Extract the [X, Y] coordinate from the center of the cell holding the provided text.  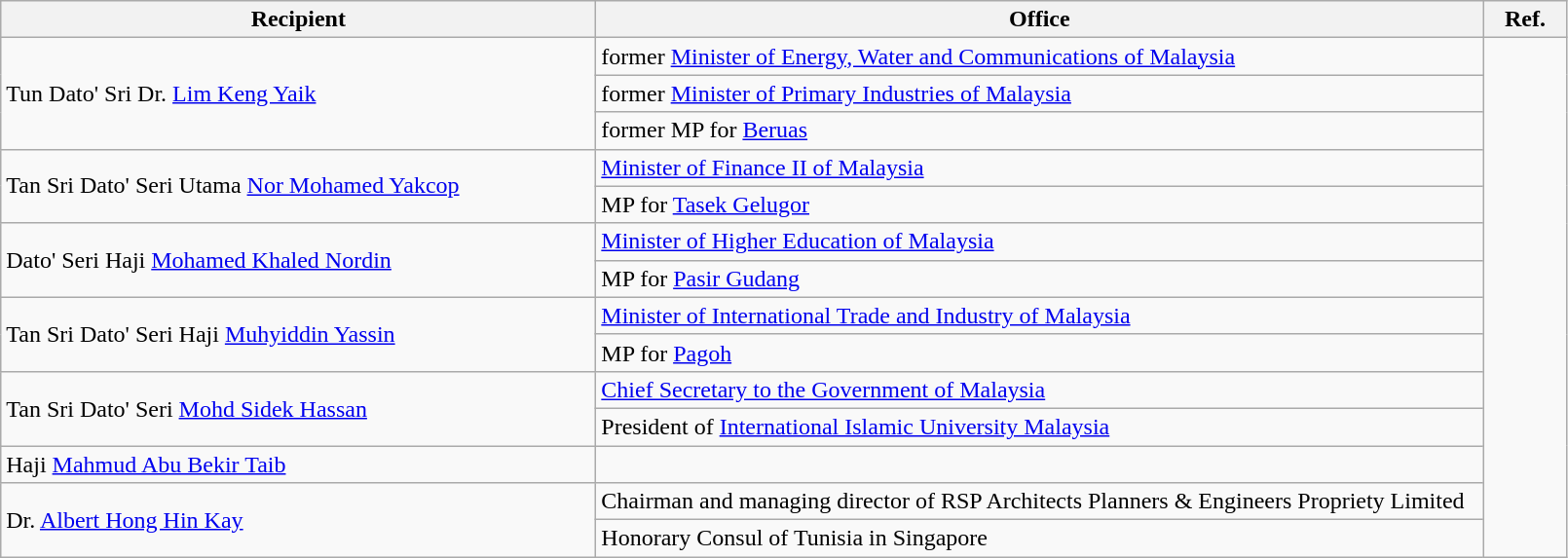
Honorary Consul of Tunisia in Singapore [1040, 539]
MP for Pagoh [1040, 353]
Dr. Albert Hong Hin Kay [298, 520]
Minister of Higher Education of Malaysia [1040, 242]
Tan Sri Dato' Seri Utama Nor Mohamed Yakcop [298, 186]
Ref. [1525, 19]
Haji Mahmud Abu Bekir Taib [298, 465]
Tun Dato' Sri Dr. Lim Keng Yaik [298, 93]
Minister of Finance II of Malaysia [1040, 167]
MP for Tasek Gelugor [1040, 205]
MP for Pasir Gudang [1040, 279]
Dato' Seri Haji Mohamed Khaled Nordin [298, 260]
Tan Sri Dato' Seri Mohd Sidek Hassan [298, 408]
Minister of International Trade and Industry of Malaysia [1040, 316]
Chief Secretary to the Government of Malaysia [1040, 390]
Chairman and managing director of RSP Architects Planners & Engineers Propriety Limited [1040, 502]
former Minister of Energy, Water and Communications of Malaysia [1040, 56]
President of International Islamic University Malaysia [1040, 427]
former MP for Beruas [1040, 130]
Office [1040, 19]
Recipient [298, 19]
Tan Sri Dato' Seri Haji Muhyiddin Yassin [298, 334]
former Minister of Primary Industries of Malaysia [1040, 93]
